For the text-containing cell, return its midpoint in (X, Y) coordinate format. 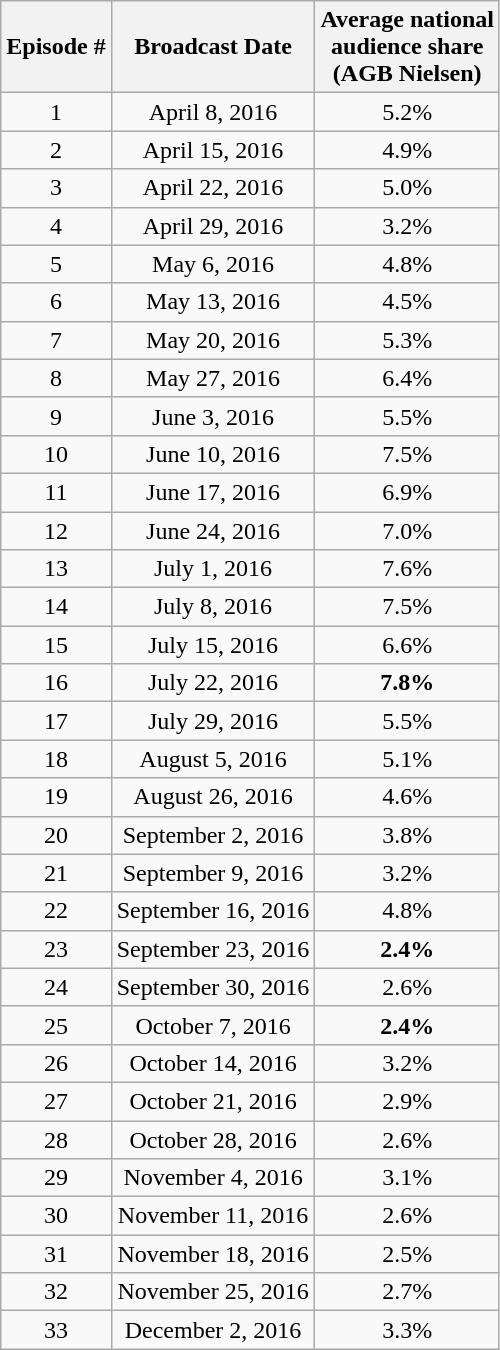
3.1% (408, 1178)
July 29, 2016 (213, 721)
July 1, 2016 (213, 569)
3.3% (408, 1330)
November 18, 2016 (213, 1254)
8 (56, 378)
Broadcast Date (213, 47)
24 (56, 987)
4.5% (408, 302)
September 30, 2016 (213, 987)
7.6% (408, 569)
9 (56, 416)
1 (56, 112)
May 27, 2016 (213, 378)
November 25, 2016 (213, 1292)
5.2% (408, 112)
5.0% (408, 188)
13 (56, 569)
2.5% (408, 1254)
4 (56, 226)
June 17, 2016 (213, 492)
17 (56, 721)
October 28, 2016 (213, 1139)
32 (56, 1292)
6 (56, 302)
6.4% (408, 378)
July 8, 2016 (213, 607)
4.9% (408, 150)
3.8% (408, 835)
October 7, 2016 (213, 1025)
April 15, 2016 (213, 150)
October 21, 2016 (213, 1101)
2.9% (408, 1101)
5.3% (408, 340)
6.9% (408, 492)
November 4, 2016 (213, 1178)
December 2, 2016 (213, 1330)
26 (56, 1063)
21 (56, 873)
30 (56, 1216)
August 26, 2016 (213, 797)
3 (56, 188)
7.0% (408, 531)
5.1% (408, 759)
4.6% (408, 797)
October 14, 2016 (213, 1063)
16 (56, 683)
July 15, 2016 (213, 645)
June 10, 2016 (213, 454)
September 2, 2016 (213, 835)
2.7% (408, 1292)
18 (56, 759)
November 11, 2016 (213, 1216)
33 (56, 1330)
September 23, 2016 (213, 949)
25 (56, 1025)
August 5, 2016 (213, 759)
April 8, 2016 (213, 112)
23 (56, 949)
May 20, 2016 (213, 340)
May 13, 2016 (213, 302)
Average nationalaudience share(AGB Nielsen) (408, 47)
June 24, 2016 (213, 531)
5 (56, 264)
7.8% (408, 683)
April 29, 2016 (213, 226)
May 6, 2016 (213, 264)
15 (56, 645)
28 (56, 1139)
September 9, 2016 (213, 873)
31 (56, 1254)
20 (56, 835)
June 3, 2016 (213, 416)
22 (56, 911)
2 (56, 150)
27 (56, 1101)
10 (56, 454)
12 (56, 531)
29 (56, 1178)
July 22, 2016 (213, 683)
11 (56, 492)
April 22, 2016 (213, 188)
September 16, 2016 (213, 911)
7 (56, 340)
14 (56, 607)
Episode # (56, 47)
6.6% (408, 645)
19 (56, 797)
